Search for the cell housing the specified text and yield its [x, y] center coordinate. 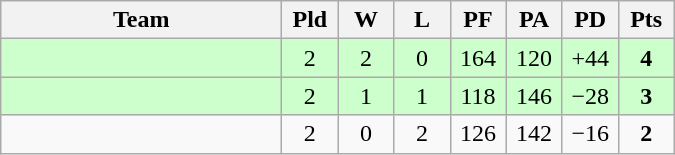
142 [534, 134]
PA [534, 20]
Pts [646, 20]
+44 [590, 58]
4 [646, 58]
−16 [590, 134]
Pld [310, 20]
PD [590, 20]
164 [478, 58]
Team [142, 20]
3 [646, 96]
120 [534, 58]
146 [534, 96]
PF [478, 20]
−28 [590, 96]
W [366, 20]
126 [478, 134]
L [422, 20]
118 [478, 96]
